Identify which cell holds the provided text, then report its [x, y] central coordinate. 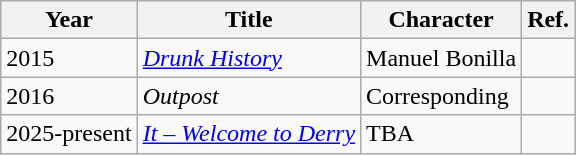
2015 [69, 58]
Year [69, 20]
Ref. [548, 20]
Character [442, 20]
2025-present [69, 134]
It – Welcome to Derry [248, 134]
TBA [442, 134]
Manuel Bonilla [442, 58]
Drunk History [248, 58]
Outpost [248, 96]
2016 [69, 96]
Title [248, 20]
Corresponding [442, 96]
